Search for the cell housing the specified text and yield its (X, Y) center coordinate. 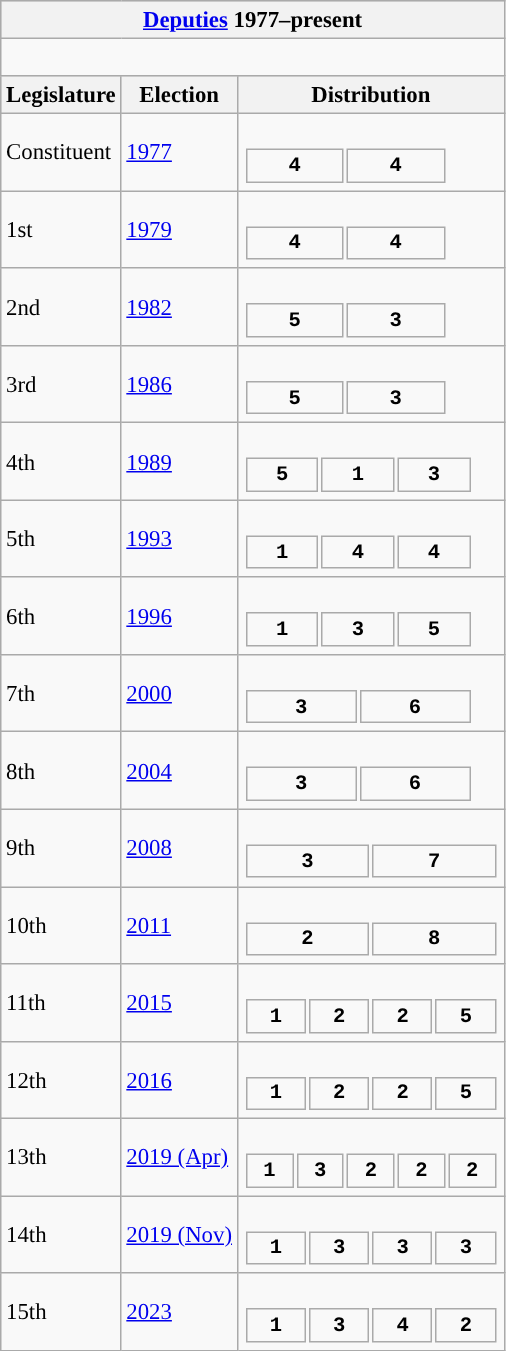
2008 (179, 848)
1993 (179, 538)
1979 (179, 230)
2019 (Nov) (179, 1234)
2nd (61, 306)
2000 (179, 694)
3 7 (370, 848)
1986 (179, 384)
1st (61, 230)
7th (61, 694)
4th (61, 462)
2011 (179, 926)
1989 (179, 462)
1 3 2 2 2 (370, 1158)
Deputies 1977–present (253, 20)
1 3 3 3 (370, 1234)
14th (61, 1234)
Constituent (61, 152)
7 (434, 862)
1977 (179, 152)
6th (61, 616)
5 1 3 (370, 462)
13th (61, 1158)
Legislature (61, 95)
2 8 (370, 926)
2015 (179, 1002)
Distribution (370, 95)
1 3 5 (370, 616)
2016 (179, 1080)
1982 (179, 306)
8 (434, 939)
2023 (179, 1312)
1 3 4 2 (370, 1312)
1 4 4 (370, 538)
5th (61, 538)
2004 (179, 770)
12th (61, 1080)
Election (179, 95)
8th (61, 770)
9th (61, 848)
10th (61, 926)
11th (61, 1002)
3rd (61, 384)
15th (61, 1312)
2019 (Apr) (179, 1158)
1996 (179, 616)
